Provide the [X, Y] coordinate of the cell's center where the given text is located.  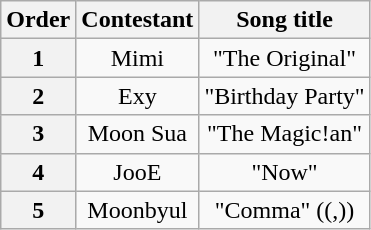
Order [38, 20]
"Comma" ((,)) [284, 210]
Moon Sua [138, 134]
Contestant [138, 20]
1 [38, 58]
5 [38, 210]
JooE [138, 172]
Exy [138, 96]
Song title [284, 20]
2 [38, 96]
3 [38, 134]
"Birthday Party" [284, 96]
4 [38, 172]
Moonbyul [138, 210]
"Now" [284, 172]
Mimi [138, 58]
"The Magic!an" [284, 134]
"The Original" [284, 58]
